Locate the cell with the specified text and output its [x, y] center coordinate. 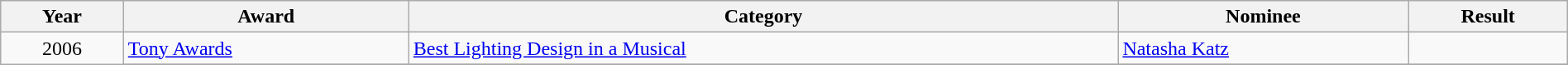
2006 [63, 48]
Award [266, 17]
Tony Awards [266, 48]
Natasha Katz [1264, 48]
Category [763, 17]
Year [63, 17]
Result [1488, 17]
Best Lighting Design in a Musical [763, 48]
Nominee [1264, 17]
